Scan for the cell matching the given text and deliver its (x, y) coordinate at center. 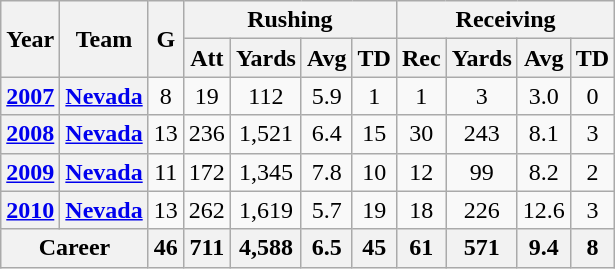
3.0 (544, 96)
2008 (30, 134)
G (166, 39)
Receiving (505, 20)
Rushing (290, 20)
243 (482, 134)
8.2 (544, 172)
Year (30, 39)
571 (482, 248)
4,588 (266, 248)
5.7 (326, 210)
Rec (421, 58)
262 (206, 210)
9.4 (544, 248)
2 (592, 172)
711 (206, 248)
Team (104, 39)
6.5 (326, 248)
45 (374, 248)
11 (166, 172)
0 (592, 96)
30 (421, 134)
236 (206, 134)
226 (482, 210)
1,521 (266, 134)
112 (266, 96)
8.1 (544, 134)
1,345 (266, 172)
18 (421, 210)
2010 (30, 210)
5.9 (326, 96)
2009 (30, 172)
Career (74, 248)
172 (206, 172)
10 (374, 172)
15 (374, 134)
Att (206, 58)
61 (421, 248)
46 (166, 248)
99 (482, 172)
12 (421, 172)
7.8 (326, 172)
12.6 (544, 210)
1,619 (266, 210)
6.4 (326, 134)
2007 (30, 96)
